Detect which cell encompasses the target text, then output its (x, y) center coordinate. 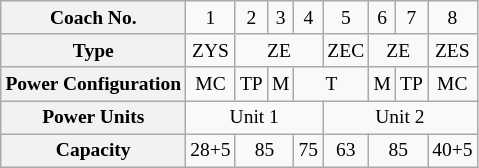
Unit 2 (400, 118)
ZYS (211, 50)
Power Units (94, 118)
Type (94, 50)
4 (308, 18)
Power Configuration (94, 84)
ZES (453, 50)
T (332, 84)
5 (346, 18)
3 (280, 18)
8 (453, 18)
Coach No. (94, 18)
75 (308, 150)
1 (211, 18)
63 (346, 150)
2 (251, 18)
7 (411, 18)
Unit 1 (254, 118)
ZEC (346, 50)
28+5 (211, 150)
Capacity (94, 150)
6 (382, 18)
40+5 (453, 150)
